Return the [X, Y] coordinate for the center point of the cell that contains the specified text.  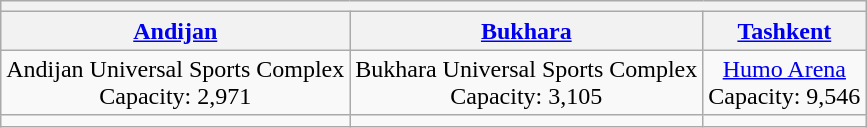
Andijan [176, 31]
Bukhara [526, 31]
Bukhara Universal Sports ComplexCapacity: 3,105 [526, 82]
Humo ArenaCapacity: 9,546 [784, 82]
Andijan Universal Sports ComplexCapacity: 2,971 [176, 82]
Tashkent [784, 31]
